Search for the cell housing the specified text and yield its (x, y) center coordinate. 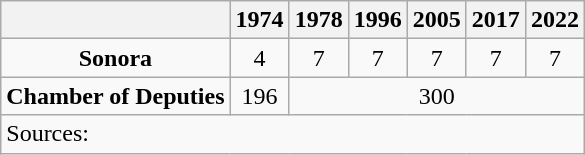
1996 (378, 20)
2005 (436, 20)
4 (260, 58)
2017 (496, 20)
Sonora (116, 58)
2022 (554, 20)
196 (260, 96)
300 (436, 96)
Chamber of Deputies (116, 96)
1974 (260, 20)
1978 (318, 20)
Sources: (293, 134)
